Identify which cell holds the provided text, then report its [X, Y] central coordinate. 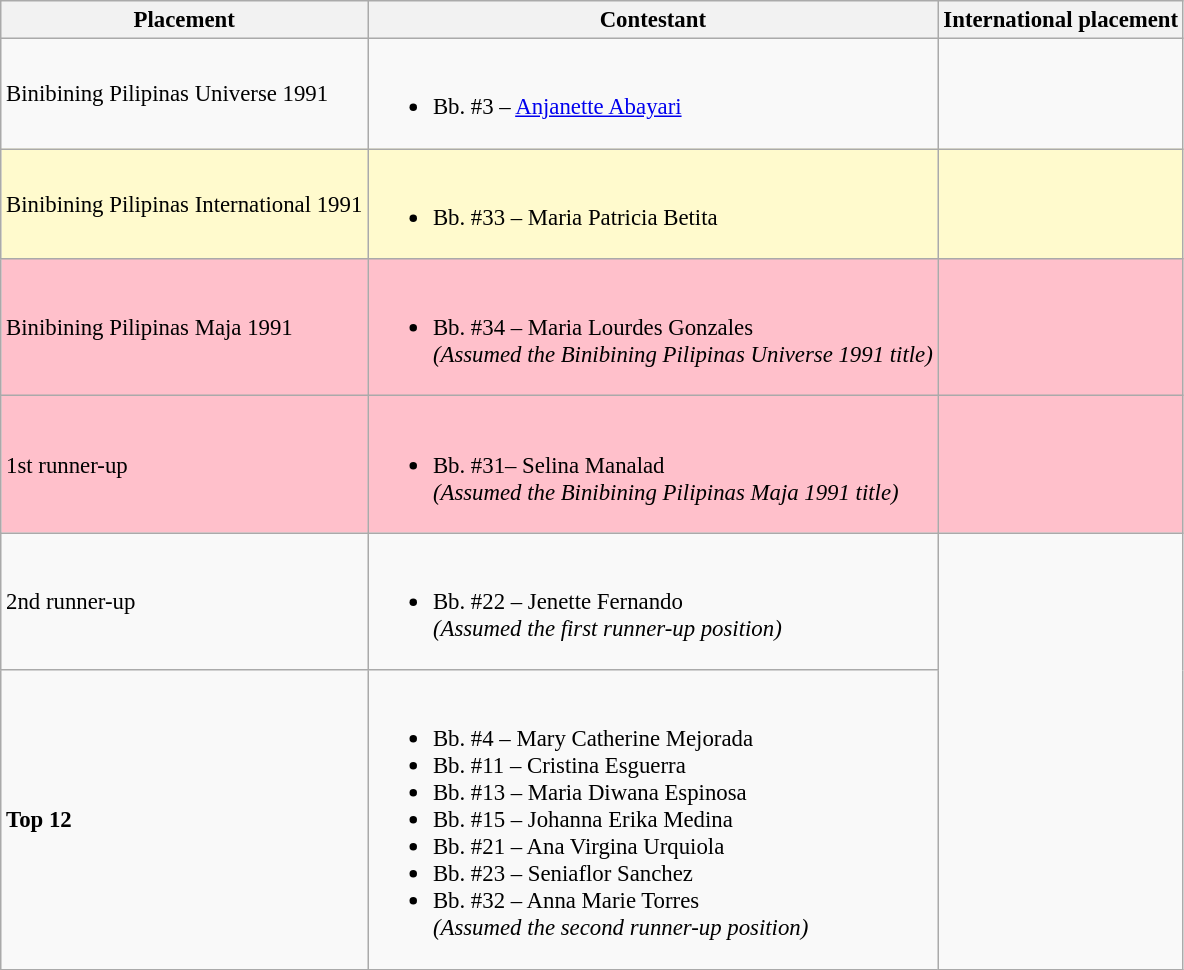
Bb. #34 – Maria Lourdes Gonzales(Assumed the Binibining Pilipinas Universe 1991 title) [653, 328]
Binibining Pilipinas Universe 1991 [184, 94]
International placement [1060, 20]
Bb. #33 – Maria Patricia Betita [653, 204]
Bb. #31– Selina Manalad(Assumed the Binibining Pilipinas Maja 1991 title) [653, 464]
Top 12 [184, 820]
1st runner-up [184, 464]
Binibining Pilipinas Maja 1991 [184, 328]
2nd runner-up [184, 602]
Bb. #22 – Jenette Fernando(Assumed the first runner-up position) [653, 602]
Binibining Pilipinas International 1991 [184, 204]
Contestant [653, 20]
Bb. #3 – Anjanette Abayari [653, 94]
Placement [184, 20]
